Capture the cell that displays the provided text and extract its (x, y) central coordinate. 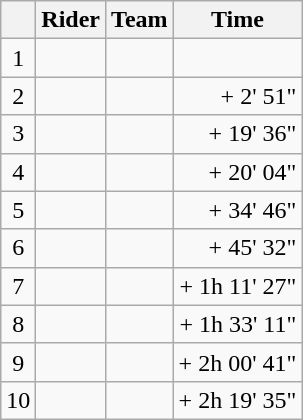
2 (18, 96)
+ 20' 04" (238, 172)
+ 1h 33' 11" (238, 324)
+ 34' 46" (238, 210)
Team (140, 20)
1 (18, 58)
7 (18, 286)
+ 2h 19' 35" (238, 400)
3 (18, 134)
+ 19' 36" (238, 134)
9 (18, 362)
+ 45' 32" (238, 248)
Time (238, 20)
Rider (71, 20)
6 (18, 248)
8 (18, 324)
4 (18, 172)
+ 2' 51" (238, 96)
5 (18, 210)
10 (18, 400)
+ 2h 00' 41" (238, 362)
+ 1h 11' 27" (238, 286)
